Search for the cell housing the specified text and yield its (X, Y) center coordinate. 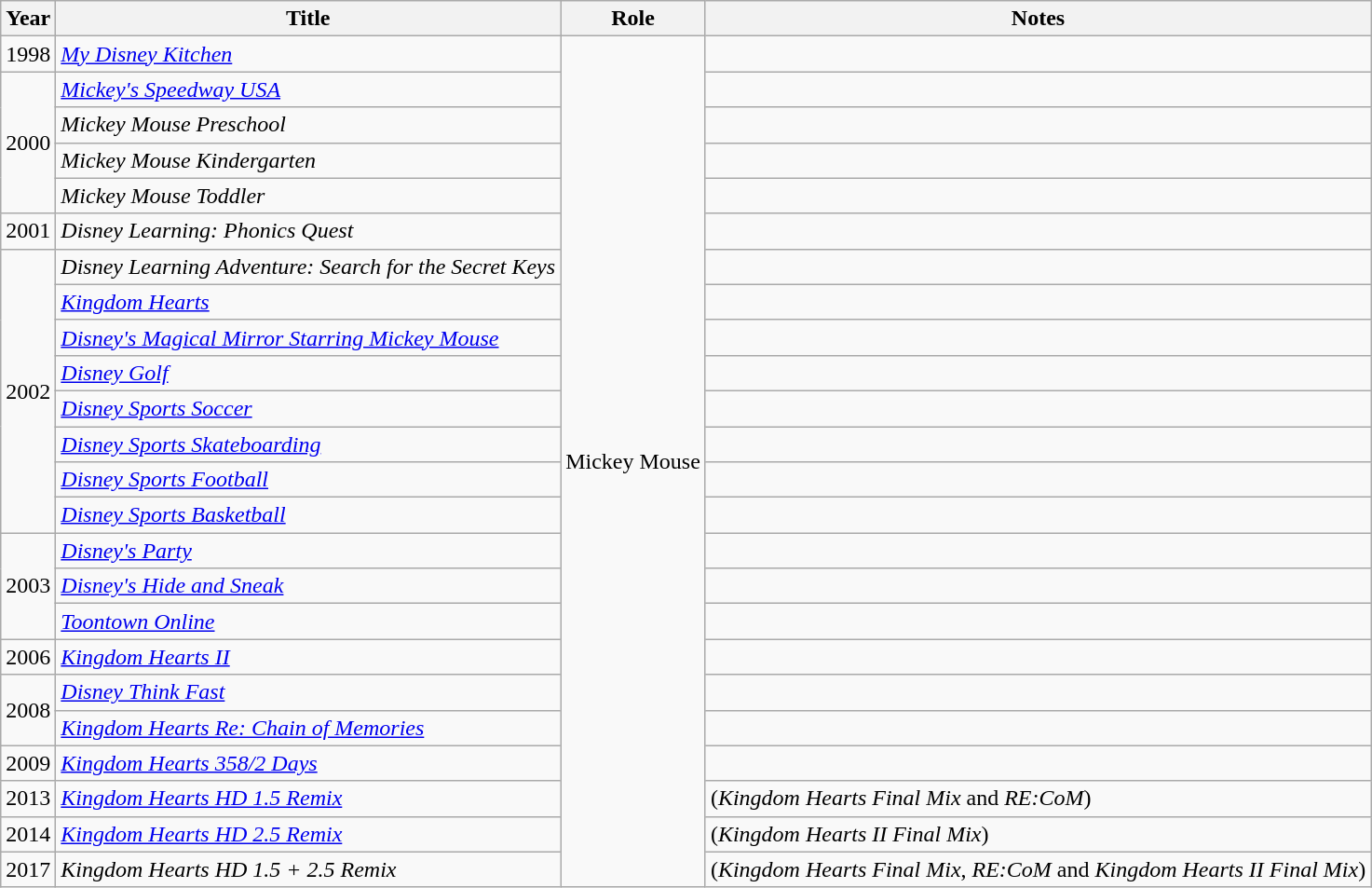
2009 (28, 763)
2008 (28, 710)
2013 (28, 799)
Disney Sports Skateboarding (308, 444)
Mickey Mouse (633, 462)
Mickey's Speedway USA (308, 89)
Disney Sports Basketball (308, 515)
Disney Learning Adventure: Search for the Secret Keys (308, 266)
My Disney Kitchen (308, 54)
Mickey Mouse Preschool (308, 125)
Disney Sports Football (308, 480)
Kingdom Hearts HD 2.5 Remix (308, 834)
Disney Sports Soccer (308, 408)
Year (28, 19)
Notes (1038, 19)
(Kingdom Hearts Final Mix and RE:CoM) (1038, 799)
2000 (28, 143)
2017 (28, 869)
Disney Golf (308, 373)
Disney's Hide and Sneak (308, 586)
2006 (28, 657)
Mickey Mouse Toddler (308, 196)
Kingdom Hearts HD 1.5 Remix (308, 799)
2002 (28, 390)
Kingdom Hearts 358/2 Days (308, 763)
Title (308, 19)
Role (633, 19)
2003 (28, 586)
Kingdom Hearts HD 1.5 + 2.5 Remix (308, 869)
(Kingdom Hearts II Final Mix) (1038, 834)
(Kingdom Hearts Final Mix, RE:CoM and Kingdom Hearts II Final Mix) (1038, 869)
2001 (28, 231)
Mickey Mouse Kindergarten (308, 160)
Toontown Online (308, 622)
2014 (28, 834)
1998 (28, 54)
Disney's Magical Mirror Starring Mickey Mouse (308, 337)
Disney's Party (308, 551)
Kingdom Hearts (308, 302)
Disney Learning: Phonics Quest (308, 231)
Kingdom Hearts II (308, 657)
Disney Think Fast (308, 692)
Kingdom Hearts Re: Chain of Memories (308, 728)
